Extract the [X, Y] coordinate from the center of the cell holding the provided text.  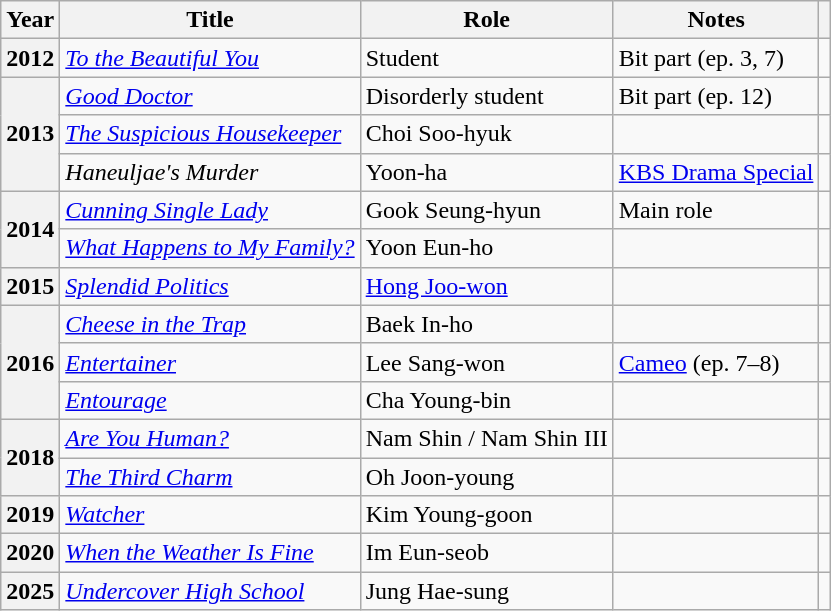
Entourage [210, 400]
Undercover High School [210, 591]
Watcher [210, 515]
Oh Joon-young [486, 477]
Yoon Eun-ho [486, 248]
2016 [30, 362]
Haneuljae's Murder [210, 172]
Cheese in the Trap [210, 324]
Are You Human? [210, 438]
Disorderly student [486, 96]
2012 [30, 58]
Nam Shin / Nam Shin III [486, 438]
Cunning Single Lady [210, 210]
Gook Seung-hyun [486, 210]
2018 [30, 457]
Jung Hae-sung [486, 591]
2014 [30, 229]
2019 [30, 515]
Yoon-ha [486, 172]
Bit part (ep. 3, 7) [716, 58]
Good Doctor [210, 96]
Title [210, 20]
Year [30, 20]
Main role [716, 210]
2013 [30, 134]
Splendid Politics [210, 286]
Kim Young-goon [486, 515]
Cameo (ep. 7–8) [716, 362]
2020 [30, 553]
The Suspicious Housekeeper [210, 134]
When the Weather Is Fine [210, 553]
2015 [30, 286]
Role [486, 20]
Student [486, 58]
Baek In-ho [486, 324]
Im Eun-seob [486, 553]
Entertainer [210, 362]
Cha Young-bin [486, 400]
Choi Soo-hyuk [486, 134]
Bit part (ep. 12) [716, 96]
KBS Drama Special [716, 172]
2025 [30, 591]
Lee Sang-won [486, 362]
Notes [716, 20]
The Third Charm [210, 477]
To the Beautiful You [210, 58]
What Happens to My Family? [210, 248]
Hong Joo-won [486, 286]
